Return the (x, y) coordinate for the center point of the cell that contains the specified text.  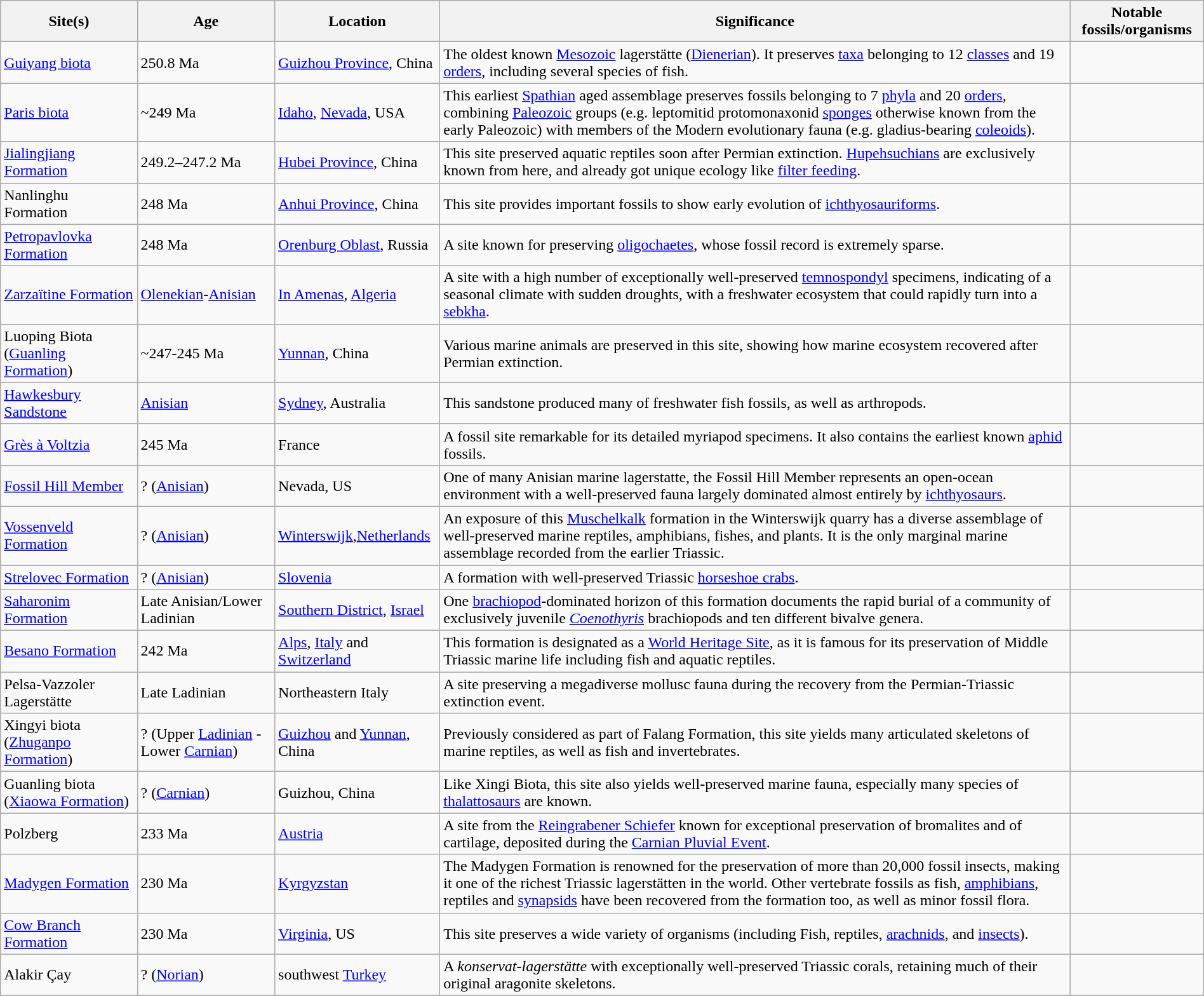
A formation with well-preserved Triassic horseshoe crabs. (755, 577)
Cow Branch Formation (69, 934)
Sydney, Australia (358, 403)
Alps, Italy and Switzerland (358, 652)
Nanlinghu Formation (69, 203)
Pelsa-Vazzoler Lagerstätte (69, 692)
249.2–247.2 Ma (206, 163)
245 Ma (206, 445)
Anhui Province, China (358, 203)
Grès à Voltzia (69, 445)
Guizhou and Yunnan, China (358, 743)
Nevada, US (358, 485)
Age (206, 22)
Paris biota (69, 112)
In Amenas, Algeria (358, 295)
Guizhou Province, China (358, 62)
A konservat-lagerstätte with exceptionally well-preserved Triassic corals, retaining much of their original aragonite skeletons. (755, 974)
A site preserving a megadiverse mollusc fauna during the recovery from the Permian-Triassic extinction event. (755, 692)
Xingyi biota (Zhuganpo Formation) (69, 743)
Idaho, Nevada, USA (358, 112)
Orenburg Oblast, Russia (358, 245)
A site from the Reingrabener Schiefer known for exceptional preservation of bromalites and of cartilage, deposited during the Carnian Pluvial Event. (755, 833)
Olenekian-Anisian (206, 295)
Guanling biota (Xiaowa Formation) (69, 793)
Previously considered as part of Falang Formation, this site yields many articulated skeletons of marine reptiles, as well as fish and invertebrates. (755, 743)
southwest Turkey (358, 974)
? (Carnian) (206, 793)
This sandstone produced many of freshwater fish fossils, as well as arthropods. (755, 403)
Various marine animals are preserved in this site, showing how marine ecosystem recovered after Permian extinction. (755, 353)
Yunnan, China (358, 353)
Luoping Biota (Guanling Formation) (69, 353)
? (Upper Ladinian - Lower Carnian) (206, 743)
This site preserves a wide variety of organisms (including Fish, reptiles, arachnids, and insects). (755, 934)
Saharonim Formation (69, 610)
Petropavlovka Formation (69, 245)
242 Ma (206, 652)
Late Anisian/Lower Ladinian (206, 610)
Northeastern Italy (358, 692)
~247-245 Ma (206, 353)
Virginia, US (358, 934)
Location (358, 22)
Kyrgyzstan (358, 884)
Vossenveld Formation (69, 535)
Guizhou, China (358, 793)
This site provides important fossils to show early evolution of ichthyosauriforms. (755, 203)
250.8 Ma (206, 62)
Jialingjiang Formation (69, 163)
France (358, 445)
Hawkesbury Sandstone (69, 403)
Besano Formation (69, 652)
Like Xingi Biota, this site also yields well-preserved marine fauna, especially many species of thalattosaurs are known. (755, 793)
Alakir Çay (69, 974)
Hubei Province, China (358, 163)
Site(s) (69, 22)
Winterswijk,Netherlands (358, 535)
Madygen Formation (69, 884)
Austria (358, 833)
Anisian (206, 403)
Strelovec Formation (69, 577)
Southern District, Israel (358, 610)
A site known for preserving oligochaetes, whose fossil record is extremely sparse. (755, 245)
Significance (755, 22)
Zarzaïtine Formation (69, 295)
Polzberg (69, 833)
A fossil site remarkable for its detailed myriapod specimens. It also contains the earliest known aphid fossils. (755, 445)
Notable fossils/organisms (1137, 22)
233 Ma (206, 833)
Slovenia (358, 577)
~249 Ma (206, 112)
The oldest known Mesozoic lagerstätte (Dienerian). It preserves taxa belonging to 12 classes and 19 orders, including several species of fish. (755, 62)
Fossil Hill Member (69, 485)
Guiyang biota (69, 62)
Late Ladinian (206, 692)
? (Norian) (206, 974)
